Determine the [X, Y] coordinate at the center of the cell enclosing the given text.  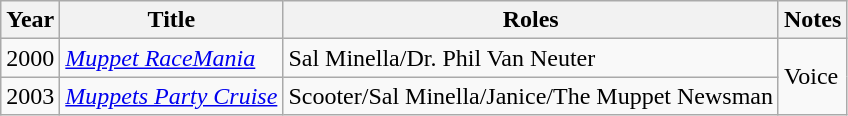
Title [172, 20]
2000 [30, 58]
2003 [30, 96]
Notes [812, 20]
Voice [812, 77]
Roles [531, 20]
Scooter/Sal Minella/Janice/The Muppet Newsman [531, 96]
Muppets Party Cruise [172, 96]
Muppet RaceMania [172, 58]
Sal Minella/Dr. Phil Van Neuter [531, 58]
Year [30, 20]
